Output the (X, Y) coordinate of the center of the cell containing the given text.  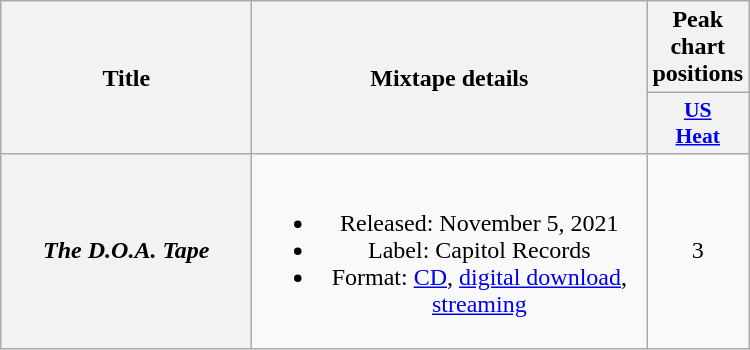
The D.O.A. Tape (126, 251)
USHeat (698, 124)
Peak chart positions (698, 47)
Released: November 5, 2021Label: Capitol RecordsFormat: CD, digital download, streaming (450, 251)
Title (126, 78)
3 (698, 251)
Mixtape details (450, 78)
